Return the (X, Y) coordinate for the center point of the cell that contains the specified text.  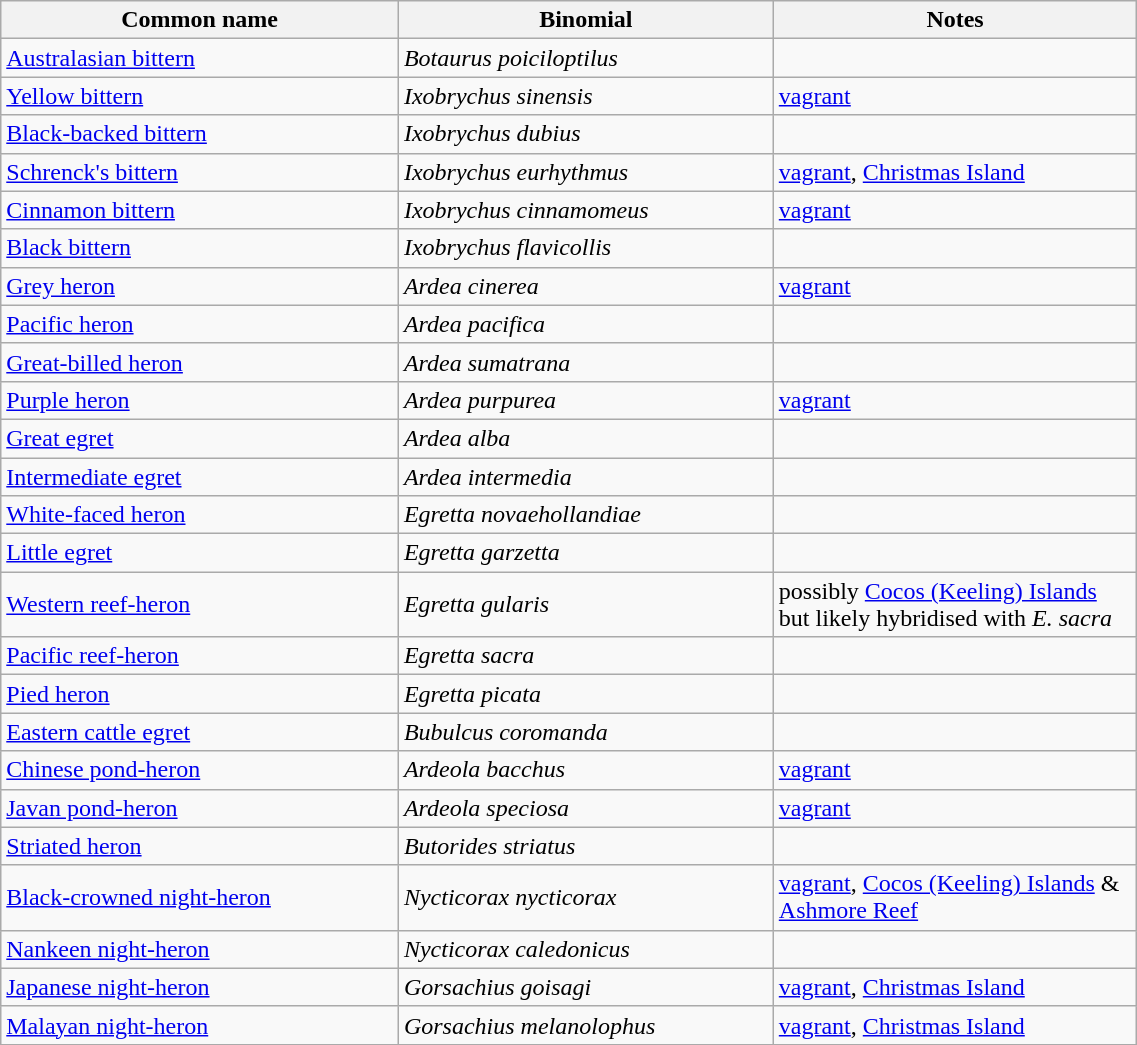
Butorides striatus (586, 846)
Australasian bittern (200, 58)
Notes (955, 20)
Little egret (200, 553)
Ardea alba (586, 438)
Great egret (200, 438)
Ardea intermedia (586, 477)
Javan pond-heron (200, 808)
Nycticorax nycticorax (586, 898)
Pacific heron (200, 324)
Eastern cattle egret (200, 732)
Binomial (586, 20)
Ixobrychus cinnamomeus (586, 210)
Japanese night-heron (200, 987)
Pacific reef-heron (200, 656)
Ardeola bacchus (586, 770)
Ardea purpurea (586, 400)
Western reef-heron (200, 604)
Gorsachius goisagi (586, 987)
Egretta novaehollandiae (586, 515)
Ardea sumatrana (586, 362)
vagrant, Cocos (Keeling) Islands & Ashmore Reef (955, 898)
possibly Cocos (Keeling) Islands but likely hybridised with E. sacra (955, 604)
Grey heron (200, 286)
Yellow bittern (200, 96)
Striated heron (200, 846)
Ixobrychus dubius (586, 134)
Schrenck's bittern (200, 172)
Egretta garzetta (586, 553)
Chinese pond-heron (200, 770)
Ixobrychus sinensis (586, 96)
Egretta picata (586, 694)
Ardea pacifica (586, 324)
Black-backed bittern (200, 134)
Egretta sacra (586, 656)
Botaurus poiciloptilus (586, 58)
Ardeola speciosa (586, 808)
Purple heron (200, 400)
Black-crowned night-heron (200, 898)
Ixobrychus flavicollis (586, 248)
White-faced heron (200, 515)
Bubulcus coromanda (586, 732)
Black bittern (200, 248)
Ixobrychus eurhythmus (586, 172)
Gorsachius melanolophus (586, 1025)
Malayan night-heron (200, 1025)
Egretta gularis (586, 604)
Ardea cinerea (586, 286)
Intermediate egret (200, 477)
Cinnamon bittern (200, 210)
Common name (200, 20)
Nankeen night-heron (200, 949)
Great-billed heron (200, 362)
Pied heron (200, 694)
Nycticorax caledonicus (586, 949)
